For the text-containing cell, return its midpoint in (X, Y) coordinate format. 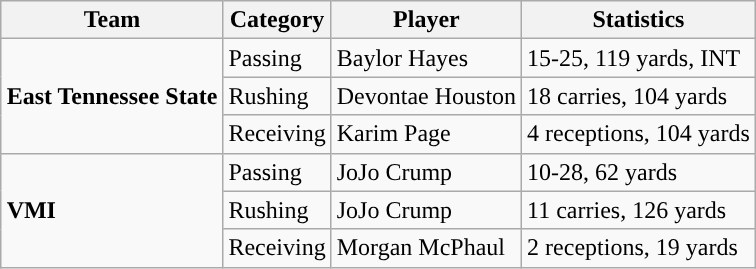
East Tennessee State (112, 96)
Category (277, 20)
10-28, 62 yards (639, 172)
Statistics (639, 20)
4 receptions, 104 yards (639, 134)
18 carries, 104 yards (639, 96)
VMI (112, 210)
Baylor Hayes (426, 58)
11 carries, 126 yards (639, 210)
15-25, 119 yards, INT (639, 58)
Karim Page (426, 134)
Devontae Houston (426, 96)
Morgan McPhaul (426, 248)
Player (426, 20)
2 receptions, 19 yards (639, 248)
Team (112, 20)
